Determine the (X, Y) coordinate at the center of the cell enclosing the given text.  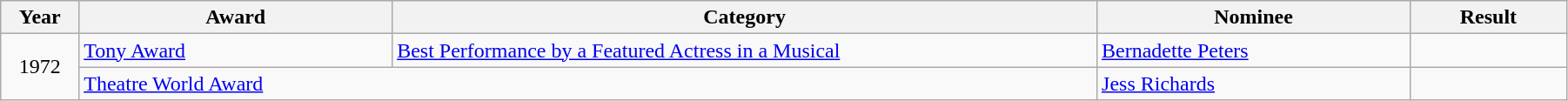
Theatre World Award (588, 84)
Award (236, 17)
Bernadette Peters (1254, 50)
1972 (40, 67)
Jess Richards (1254, 84)
Year (40, 17)
Nominee (1254, 17)
Tony Award (236, 50)
Result (1488, 17)
Best Performance by a Featured Actress in a Musical (745, 50)
Category (745, 17)
